Determine the (x, y) coordinate at the center of the cell enclosing the given text.  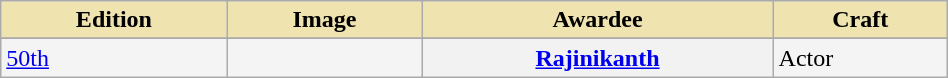
Craft (860, 20)
Edition (114, 20)
Image (324, 20)
50th (114, 58)
Actor (860, 58)
Awardee (598, 20)
Rajinikanth (598, 58)
